Extract the [x, y] coordinate from the center of the cell holding the provided text.  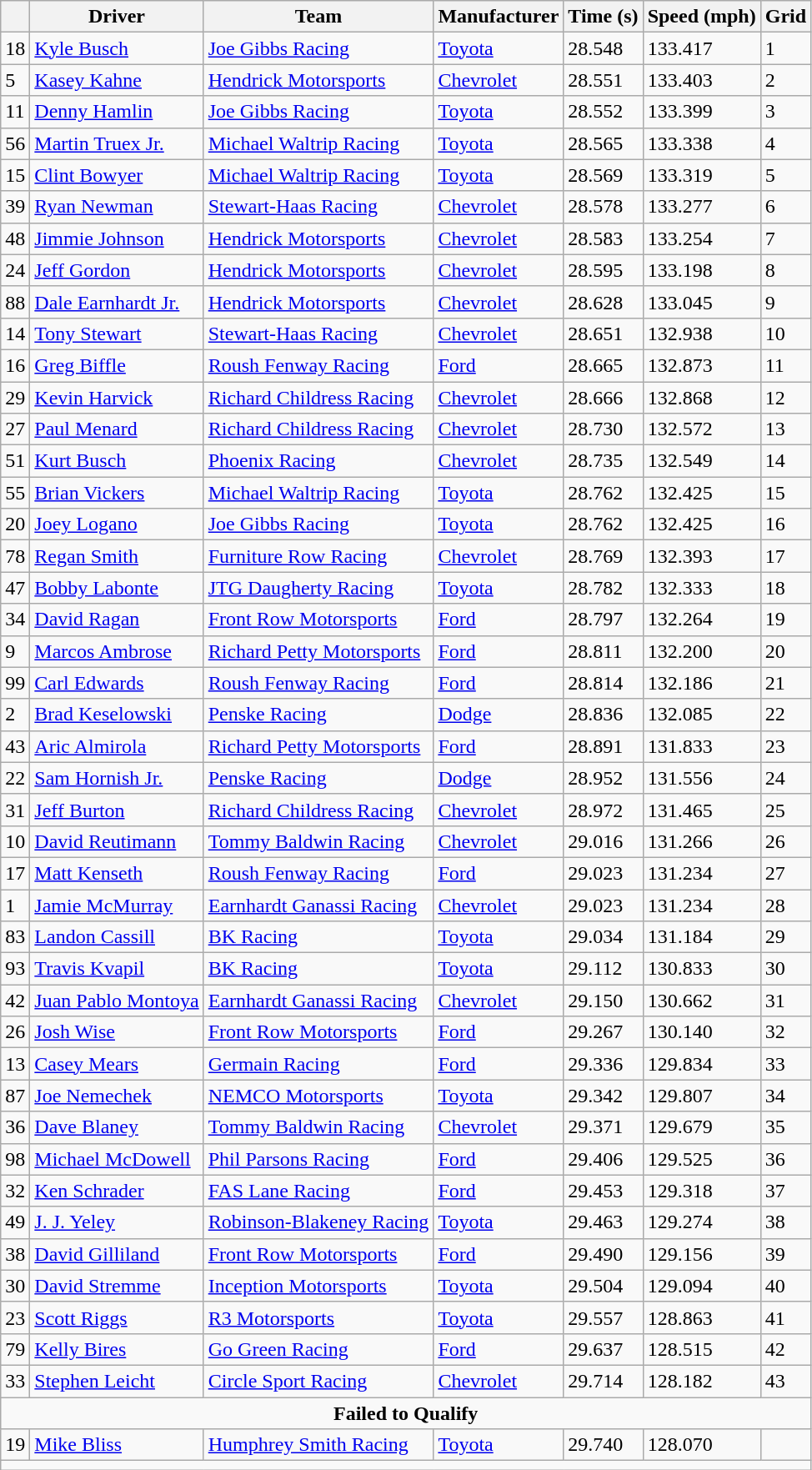
8 [785, 270]
48 [15, 238]
28.730 [604, 429]
12 [785, 398]
128.070 [702, 1445]
132.873 [702, 365]
Brad Keselowski [117, 715]
131.556 [702, 778]
41 [785, 1317]
Paul Menard [117, 429]
132.938 [702, 334]
29.453 [604, 1191]
Circle Sport Racing [318, 1381]
129.156 [702, 1254]
Kyle Busch [117, 48]
51 [15, 461]
28.797 [604, 620]
29.342 [604, 1096]
Ken Schrader [117, 1191]
130.662 [702, 1001]
29.490 [604, 1254]
55 [15, 493]
Speed (mph) [702, 17]
Scott Riggs [117, 1317]
129.274 [702, 1222]
28.891 [604, 746]
47 [15, 588]
28.769 [604, 556]
133.338 [702, 143]
J. J. Yeley [117, 1222]
129.318 [702, 1191]
28.666 [604, 398]
Jimmie Johnson [117, 238]
28.836 [604, 715]
28.551 [604, 80]
28.811 [604, 651]
Bobby Labonte [117, 588]
Casey Mears [117, 1064]
David Stremme [117, 1286]
29.336 [604, 1064]
28.595 [604, 270]
Driver [117, 17]
28.565 [604, 143]
28.651 [604, 334]
Joe Nemechek [117, 1096]
37 [785, 1191]
JTG Daugherty Racing [318, 588]
Carl Edwards [117, 683]
29.740 [604, 1445]
Mike Bliss [117, 1445]
98 [15, 1159]
28.814 [604, 683]
Juan Pablo Montoya [117, 1001]
Brian Vickers [117, 493]
21 [785, 683]
Aric Almirola [117, 746]
49 [15, 1222]
28.952 [604, 778]
Phoenix Racing [318, 461]
28.583 [604, 238]
28.735 [604, 461]
Joey Logano [117, 524]
79 [15, 1349]
4 [785, 143]
130.833 [702, 969]
Go Green Racing [318, 1349]
88 [15, 302]
R3 Motorsports [318, 1317]
29.112 [604, 969]
133.277 [702, 207]
Dave Blaney [117, 1127]
Kevin Harvick [117, 398]
132.186 [702, 683]
Tony Stewart [117, 334]
Sam Hornish Jr. [117, 778]
Team [318, 17]
132.549 [702, 461]
Greg Biffle [117, 365]
29.463 [604, 1222]
83 [15, 937]
NEMCO Motorsports [318, 1096]
78 [15, 556]
133.254 [702, 238]
28.548 [604, 48]
129.834 [702, 1064]
40 [785, 1286]
131.266 [702, 841]
Matt Kenseth [117, 873]
133.403 [702, 80]
Ryan Newman [117, 207]
133.198 [702, 270]
132.264 [702, 620]
28.552 [604, 112]
David Gilliland [117, 1254]
Jeff Gordon [117, 270]
128.515 [702, 1349]
Travis Kvapil [117, 969]
25 [785, 810]
Humphrey Smith Racing [318, 1445]
7 [785, 238]
28.782 [604, 588]
Jeff Burton [117, 810]
132.868 [702, 398]
99 [15, 683]
Michael McDowell [117, 1159]
28 [785, 905]
Grid [785, 17]
133.319 [702, 175]
Germain Racing [318, 1064]
133.045 [702, 302]
56 [15, 143]
29.371 [604, 1127]
Josh Wise [117, 1032]
29.016 [604, 841]
28.628 [604, 302]
29.034 [604, 937]
87 [15, 1096]
131.833 [702, 746]
132.393 [702, 556]
Inception Motorsports [318, 1286]
129.679 [702, 1127]
Robinson-Blakeney Racing [318, 1222]
133.399 [702, 112]
Clint Bowyer [117, 175]
129.807 [702, 1096]
29.267 [604, 1032]
29.504 [604, 1286]
6 [785, 207]
28.569 [604, 175]
130.140 [702, 1032]
3 [785, 112]
132.200 [702, 651]
132.572 [702, 429]
128.863 [702, 1317]
28.665 [604, 365]
129.094 [702, 1286]
Kasey Kahne [117, 80]
Phil Parsons Racing [318, 1159]
28.972 [604, 810]
Stephen Leicht [117, 1381]
29.406 [604, 1159]
133.417 [702, 48]
131.465 [702, 810]
131.184 [702, 937]
132.085 [702, 715]
29.150 [604, 1001]
Regan Smith [117, 556]
Furniture Row Racing [318, 556]
David Ragan [117, 620]
Dale Earnhardt Jr. [117, 302]
35 [785, 1127]
Time (s) [604, 17]
29.714 [604, 1381]
28.578 [604, 207]
David Reutimann [117, 841]
Marcos Ambrose [117, 651]
29.637 [604, 1349]
129.525 [702, 1159]
29.557 [604, 1317]
Martin Truex Jr. [117, 143]
Manufacturer [499, 17]
Denny Hamlin [117, 112]
Kelly Bires [117, 1349]
Failed to Qualify [406, 1413]
93 [15, 969]
Jamie McMurray [117, 905]
Kurt Busch [117, 461]
Landon Cassill [117, 937]
FAS Lane Racing [318, 1191]
132.333 [702, 588]
128.182 [702, 1381]
